Identify which cell holds the provided text, then report its (X, Y) central coordinate. 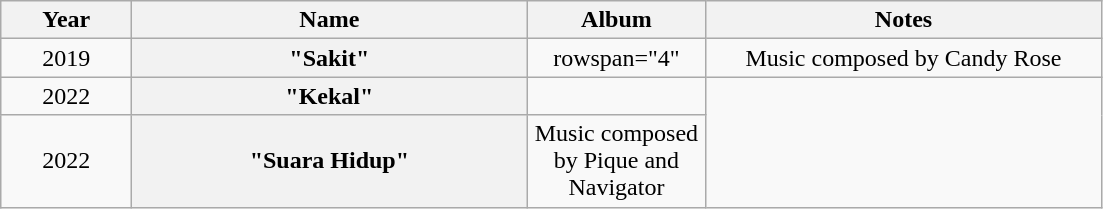
"Suara Hidup" (330, 161)
Album (616, 20)
"Sakit" (330, 58)
Notes (904, 20)
Music composed by Candy Rose (904, 58)
"Kekal" (330, 96)
rowspan="4" (616, 58)
2019 (66, 58)
Music composed by Pique and Navigator (616, 161)
Year (66, 20)
Name (330, 20)
